Detect which cell encompasses the target text, then output its [x, y] center coordinate. 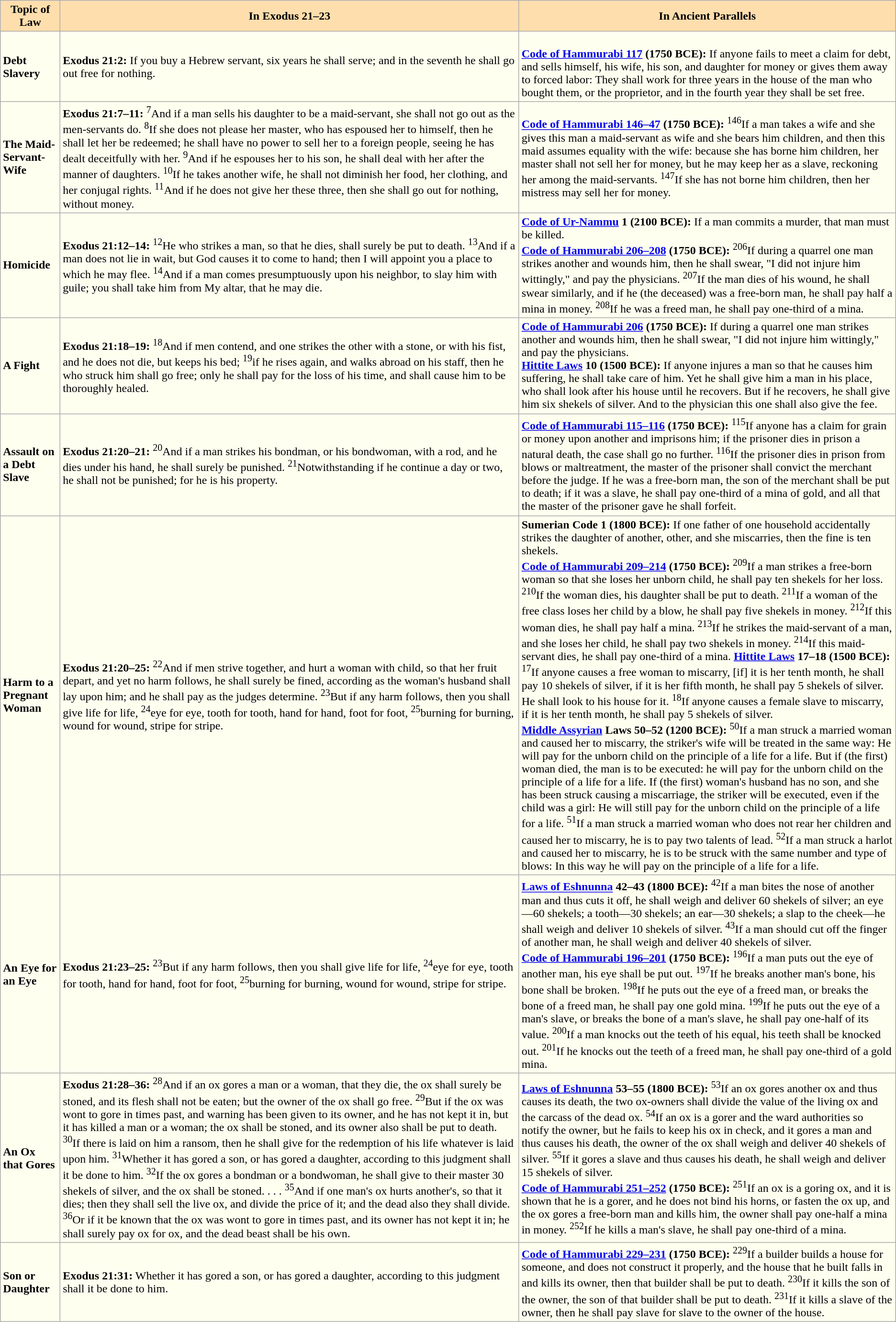
In Exodus 21–23 [290, 16]
Harm to a Pregnant Woman [31, 695]
Exodus 21:2: If you buy a Hebrew servant, six years he shall serve; and in the seventh he shall go out free for nothing. [290, 67]
Homicide [31, 265]
Assault on a Debt Slave [31, 464]
An Ox that Gores [31, 1158]
Debt Slavery [31, 67]
Topic of Law [31, 16]
A Fight [31, 366]
Exodus 21:31: Whether it has gored a son, or has gored a daughter, according to this judgment shall it be done to him. [290, 1282]
Son or Daughter [31, 1282]
An Eye for an Eye [31, 974]
The Maid-Servant-Wife [31, 157]
In Ancient Parallels [707, 16]
